Output the (x, y) coordinate of the center of the cell containing the given text.  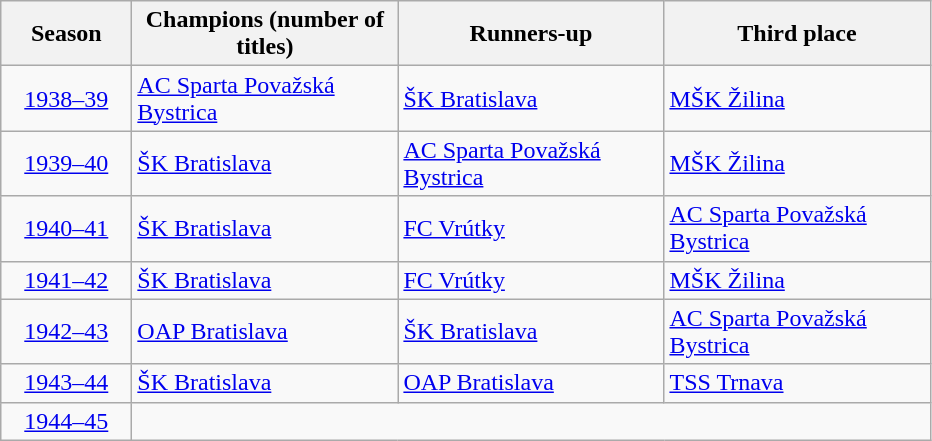
1939–40 (66, 164)
Season (66, 34)
1938–39 (66, 98)
Runners-up (531, 34)
1944–45 (66, 421)
Third place (797, 34)
1941–42 (66, 280)
1940–41 (66, 228)
1943–44 (66, 383)
Champions (number of titles) (265, 34)
TSS Trnava (797, 383)
1942–43 (66, 332)
